Find where the given text appears and provide that cell's center as [X, Y] coordinate. 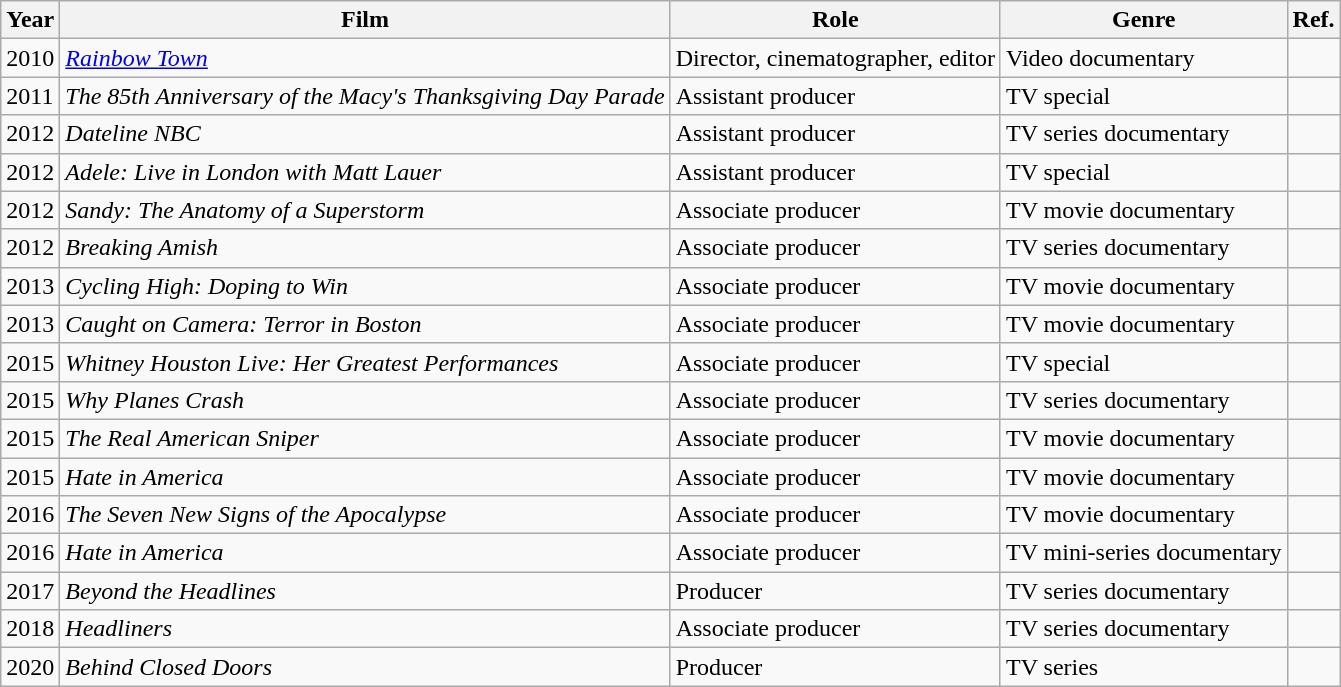
2018 [30, 629]
Film [365, 20]
2020 [30, 667]
Year [30, 20]
Genre [1144, 20]
Dateline NBC [365, 134]
The Real American Sniper [365, 438]
TV mini-series documentary [1144, 553]
Video documentary [1144, 58]
Ref. [1314, 20]
Adele: Live in London with Matt Lauer [365, 172]
The 85th Anniversary of the Macy's Thanksgiving Day Parade [365, 96]
2011 [30, 96]
Whitney Houston Live: Her Greatest Performances [365, 362]
Headliners [365, 629]
2010 [30, 58]
Beyond the Headlines [365, 591]
2017 [30, 591]
Sandy: The Anatomy of a Superstorm [365, 210]
Rainbow Town [365, 58]
The Seven New Signs of the Apocalypse [365, 515]
Breaking Amish [365, 248]
TV series [1144, 667]
Role [835, 20]
Director, cinematographer, editor [835, 58]
Why Planes Crash [365, 400]
Caught on Camera: Terror in Boston [365, 324]
Behind Closed Doors [365, 667]
Cycling High: Doping to Win [365, 286]
